Capture the cell that displays the provided text and extract its (x, y) central coordinate. 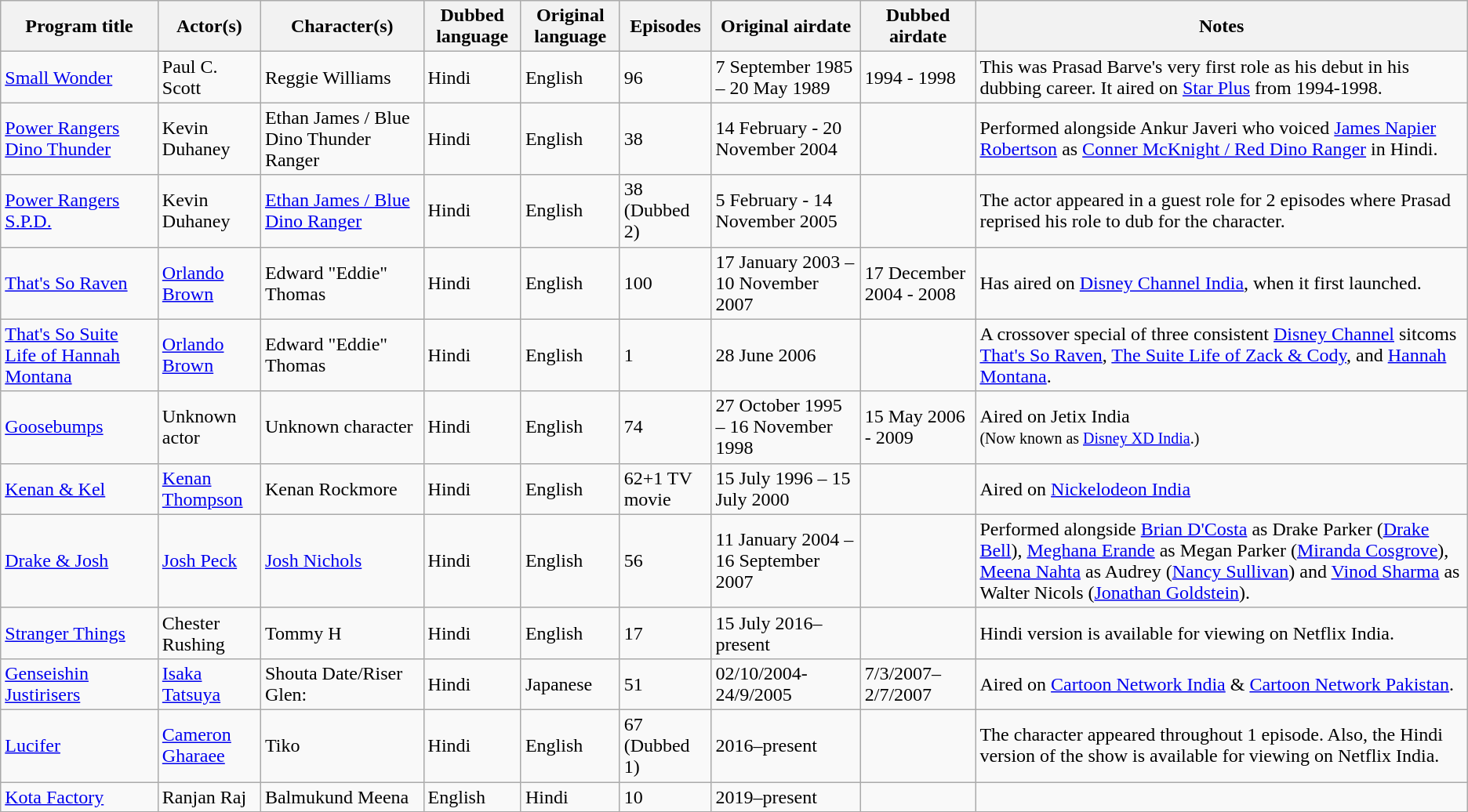
7 September 1985 – 20 May 1989 (786, 77)
Program title (80, 27)
67(Dubbed 1) (665, 745)
14 February - 20 November 2004 (786, 139)
Drake & Josh (80, 561)
Character(s) (342, 27)
2016–present (786, 745)
02/10/2004-24/9/2005 (786, 683)
62+1 TV movie (665, 489)
Power Rangers S.P.D. (80, 211)
Hindi version is available for viewing on Netflix India. (1222, 633)
Kenan Thompson (209, 489)
Kenan & Kel (80, 489)
38(Dubbed 2) (665, 211)
Chester Rushing (209, 633)
Tommy H (342, 633)
Performed alongside Ankur Javeri who voiced James Napier Robertson as Conner McKnight / Red Dino Ranger in Hindi. (1222, 139)
96 (665, 77)
11 January 2004 – 16 September 2007 (786, 561)
Josh Peck (209, 561)
15 July 2016–present (786, 633)
Genseishin Justirisers (80, 683)
28 June 2006 (786, 355)
Isaka Tatsuya (209, 683)
15 May 2006 - 2009 (917, 427)
2019–present (786, 797)
17 (665, 633)
Aired on Nickelodeon India (1222, 489)
The character appeared throughout 1 episode. Also, the Hindi version of the show is available for viewing on Netflix India. (1222, 745)
1994 - 1998 (917, 77)
Balmukund Meena (342, 797)
Kenan Rockmore (342, 489)
56 (665, 561)
Dubbed airdate (917, 27)
5 February - 14 November 2005 (786, 211)
74 (665, 427)
Shouta Date/Riser Glen: (342, 683)
Josh Nichols (342, 561)
51 (665, 683)
Notes (1222, 27)
100 (665, 283)
Original airdate (786, 27)
Ethan James / Blue Dino Ranger (342, 211)
38 (665, 139)
Paul C. Scott (209, 77)
Episodes (665, 27)
Kota Factory (80, 797)
That's So Suite Life of Hannah Montana (80, 355)
7/3/2007–2/7/2007 (917, 683)
This was Prasad Barve's very first role as his debut in his dubbing career. It aired on Star Plus from 1994-1998. (1222, 77)
1 (665, 355)
Tiko (342, 745)
Ranjan Raj (209, 797)
Original language (570, 27)
Aired on Cartoon Network India & Cartoon Network Pakistan. (1222, 683)
17 December 2004 - 2008 (917, 283)
A crossover special of three consistent Disney Channel sitcoms That's So Raven, The Suite Life of Zack & Cody, and Hannah Montana. (1222, 355)
Has aired on Disney Channel India, when it first launched. (1222, 283)
The actor appeared in a guest role for 2 episodes where Prasad reprised his role to dub for the character. (1222, 211)
Aired on Jetix India (Now known as Disney XD India.) (1222, 427)
15 July 1996 – 15 July 2000 (786, 489)
That's So Raven (80, 283)
Unknown character (342, 427)
Unknown actor (209, 427)
Actor(s) (209, 27)
Small Wonder (80, 77)
Dubbed language (472, 27)
Ethan James / Blue Dino Thunder Ranger (342, 139)
10 (665, 797)
Cameron Gharaee (209, 745)
27 October 1995 – 16 November 1998 (786, 427)
17 January 2003 – 10 November 2007 (786, 283)
Reggie Williams (342, 77)
Goosebumps (80, 427)
Power Rangers Dino Thunder (80, 139)
Japanese (570, 683)
Stranger Things (80, 633)
Lucifer (80, 745)
